Scan for the cell matching the given text and deliver its [X, Y] coordinate at center. 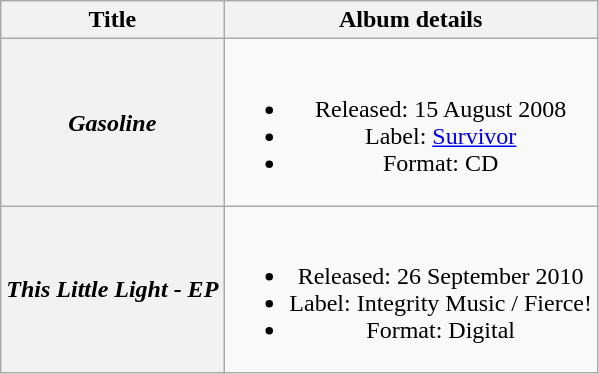
Released: 15 August 2008Label: SurvivorFormat: CD [411, 122]
This Little Light - EP [112, 290]
Album details [411, 20]
Title [112, 20]
Gasoline [112, 122]
Released: 26 September 2010Label: Integrity Music / Fierce!Format: Digital [411, 290]
